Identify which cell holds the provided text, then report its [X, Y] central coordinate. 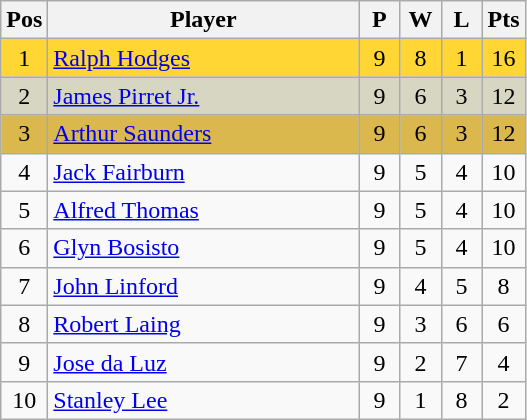
Jose da Luz [204, 362]
16 [504, 58]
Jack Fairburn [204, 172]
Alfred Thomas [204, 210]
W [420, 20]
Glyn Bosisto [204, 248]
P [380, 20]
Robert Laing [204, 324]
John Linford [204, 286]
Pos [24, 20]
Stanley Lee [204, 400]
Pts [504, 20]
Ralph Hodges [204, 58]
James Pirret Jr. [204, 96]
Arthur Saunders [204, 134]
L [462, 20]
Player [204, 20]
